Extract the (x, y) coordinate from the center of the cell holding the provided text.  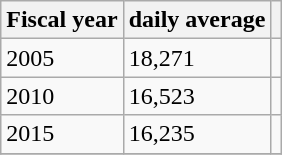
16,523 (197, 96)
2005 (62, 58)
18,271 (197, 58)
2015 (62, 134)
16,235 (197, 134)
2010 (62, 96)
daily average (197, 20)
Fiscal year (62, 20)
